Identify which cell holds the provided text, then report its (x, y) central coordinate. 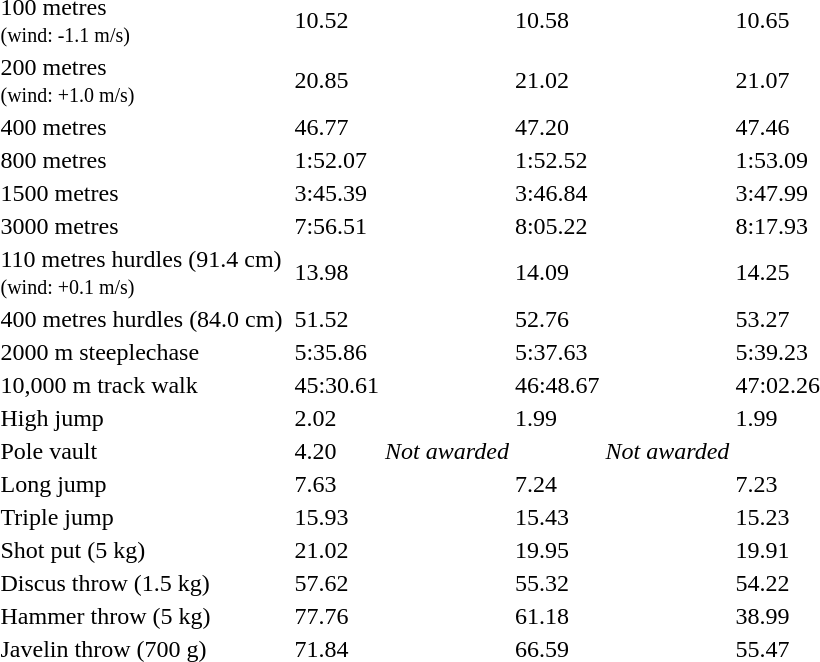
1:52.52 (557, 160)
1:52.07 (337, 160)
51.52 (337, 319)
7:56.51 (337, 226)
1.99 (557, 418)
7.63 (337, 484)
61.18 (557, 616)
52.76 (557, 319)
47.20 (557, 127)
20.85 (337, 80)
13.98 (337, 272)
46:48.67 (557, 385)
45:30.61 (337, 385)
8:05.22 (557, 226)
4.20 (337, 451)
3:46.84 (557, 193)
3:45.39 (337, 193)
55.32 (557, 583)
15.43 (557, 517)
15.93 (337, 517)
14.09 (557, 272)
57.62 (337, 583)
77.76 (337, 616)
2.02 (337, 418)
7.24 (557, 484)
5:37.63 (557, 352)
19.95 (557, 550)
5:35.86 (337, 352)
46.77 (337, 127)
